For the text-containing cell, return its midpoint in (X, Y) coordinate format. 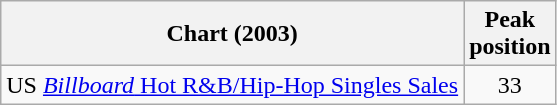
US Billboard Hot R&B/Hip-Hop Singles Sales (232, 85)
Chart (2003) (232, 34)
33 (510, 85)
Peakposition (510, 34)
